Return the [X, Y] coordinate for the center point of the cell that contains the specified text.  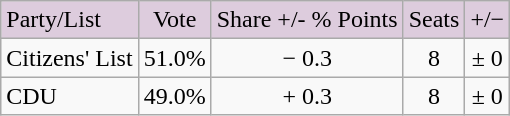
Share +/- % Points [307, 20]
Party/List [70, 20]
+ 0.3 [307, 96]
− 0.3 [307, 58]
Vote [174, 20]
49.0% [174, 96]
51.0% [174, 58]
Seats [434, 20]
+/− [488, 20]
CDU [70, 96]
Citizens' List [70, 58]
